Return the (x, y) coordinate for the center point of the cell that contains the specified text.  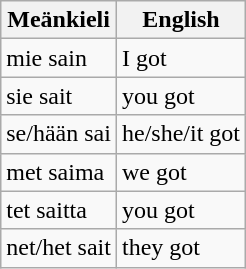
tet saitta (59, 210)
I got (180, 58)
he/she/it got (180, 134)
they got (180, 248)
we got (180, 172)
met saima (59, 172)
mie sain (59, 58)
Meänkieli (59, 20)
se/hään sai (59, 134)
net/het sait (59, 248)
sie sait (59, 96)
English (180, 20)
